Identify which cell holds the provided text, then report its [X, Y] central coordinate. 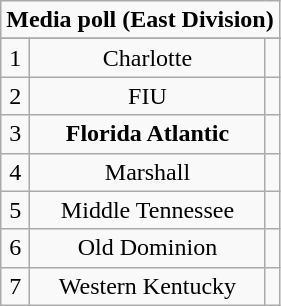
Western Kentucky [148, 286]
Media poll (East Division) [140, 20]
7 [16, 286]
3 [16, 134]
5 [16, 210]
4 [16, 172]
2 [16, 96]
Middle Tennessee [148, 210]
Old Dominion [148, 248]
1 [16, 58]
Marshall [148, 172]
FIU [148, 96]
Florida Atlantic [148, 134]
Charlotte [148, 58]
6 [16, 248]
